From the cell containing the given text, extract its center point as [x, y] coordinate. 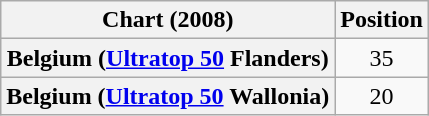
20 [382, 96]
Chart (2008) [168, 20]
Belgium (Ultratop 50 Wallonia) [168, 96]
35 [382, 58]
Belgium (Ultratop 50 Flanders) [168, 58]
Position [382, 20]
